Identify which cell holds the provided text, then report its (X, Y) central coordinate. 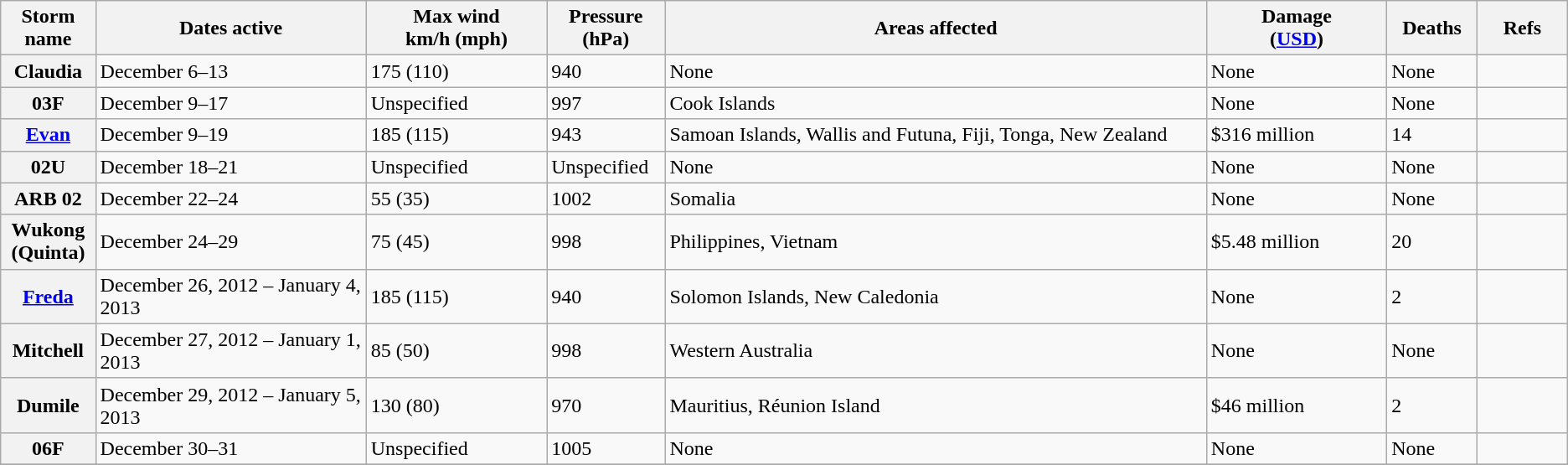
December 18–21 (231, 167)
55 (35) (456, 199)
Evan (49, 135)
130 (80) (456, 406)
December 24–29 (231, 241)
$316 million (1297, 135)
Solomon Islands, New Caledonia (936, 297)
Dates active (231, 28)
Max windkm/h (mph) (456, 28)
943 (606, 135)
Damage(USD) (1297, 28)
$46 million (1297, 406)
03F (49, 103)
Mitchell (49, 350)
Cook Islands (936, 103)
Somalia (936, 199)
175 (110) (456, 71)
Freda (49, 297)
Deaths (1432, 28)
1005 (606, 448)
December 26, 2012 – January 4, 2013 (231, 297)
06F (49, 448)
Philippines, Vietnam (936, 241)
1002 (606, 199)
December 6–13 (231, 71)
Dumile (49, 406)
970 (606, 406)
Pressure(hPa) (606, 28)
997 (606, 103)
Areas affected (936, 28)
Claudia (49, 71)
December 30–31 (231, 448)
85 (50) (456, 350)
Storm name (49, 28)
75 (45) (456, 241)
December 9–17 (231, 103)
December 27, 2012 – January 1, 2013 (231, 350)
December 9–19 (231, 135)
$5.48 million (1297, 241)
02U (49, 167)
Wukong (Quinta) (49, 241)
14 (1432, 135)
December 22–24 (231, 199)
Refs (1522, 28)
Mauritius, Réunion Island (936, 406)
December 29, 2012 – January 5, 2013 (231, 406)
Western Australia (936, 350)
20 (1432, 241)
ARB 02 (49, 199)
Samoan Islands, Wallis and Futuna, Fiji, Tonga, New Zealand (936, 135)
